Scan for the cell matching the given text and deliver its (X, Y) coordinate at center. 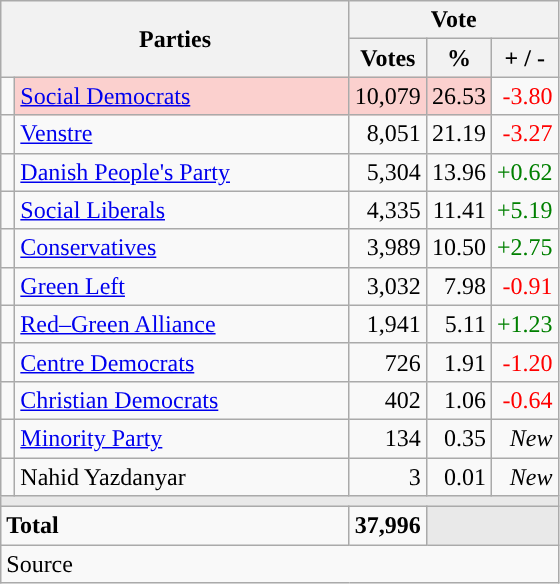
Green Left (182, 286)
10,079 (388, 96)
Source (280, 564)
Social Democrats (182, 96)
-3.27 (524, 134)
3,032 (388, 286)
5.11 (458, 324)
Votes (388, 58)
Social Liberals (182, 210)
Danish People's Party (182, 172)
3 (388, 477)
Total (176, 526)
0.01 (458, 477)
Venstre (182, 134)
Parties (176, 39)
Vote (454, 20)
0.35 (458, 438)
26.53 (458, 96)
+2.75 (524, 248)
-0.64 (524, 400)
Conservatives (182, 248)
726 (388, 362)
Nahid Yazdanyar (182, 477)
134 (388, 438)
Red–Green Alliance (182, 324)
3,989 (388, 248)
+5.19 (524, 210)
11.41 (458, 210)
-3.80 (524, 96)
1,941 (388, 324)
5,304 (388, 172)
Minority Party (182, 438)
+0.62 (524, 172)
10.50 (458, 248)
-0.91 (524, 286)
+ / - (524, 58)
21.19 (458, 134)
13.96 (458, 172)
4,335 (388, 210)
+1.23 (524, 324)
7.98 (458, 286)
Christian Democrats (182, 400)
8,051 (388, 134)
Centre Democrats (182, 362)
1.91 (458, 362)
-1.20 (524, 362)
% (458, 58)
37,996 (388, 526)
1.06 (458, 400)
402 (388, 400)
